Detect which cell encompasses the target text, then output its [X, Y] center coordinate. 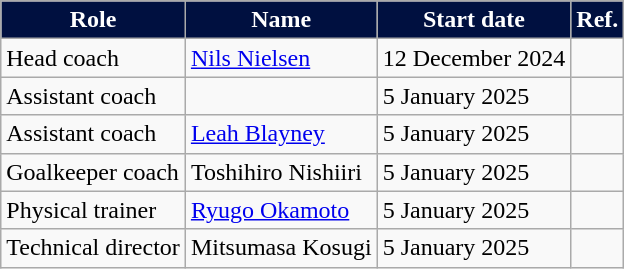
12 December 2024 [474, 58]
Name [281, 20]
Ref. [598, 20]
Technical director [94, 248]
Goalkeeper coach [94, 172]
Head coach [94, 58]
Physical trainer [94, 210]
Ryugo Okamoto [281, 210]
Role [94, 20]
Start date [474, 20]
Toshihiro Nishiiri [281, 172]
Nils Nielsen [281, 58]
Mitsumasa Kosugi [281, 248]
Leah Blayney [281, 134]
